From the cell containing the given text, extract its center point as (x, y) coordinate. 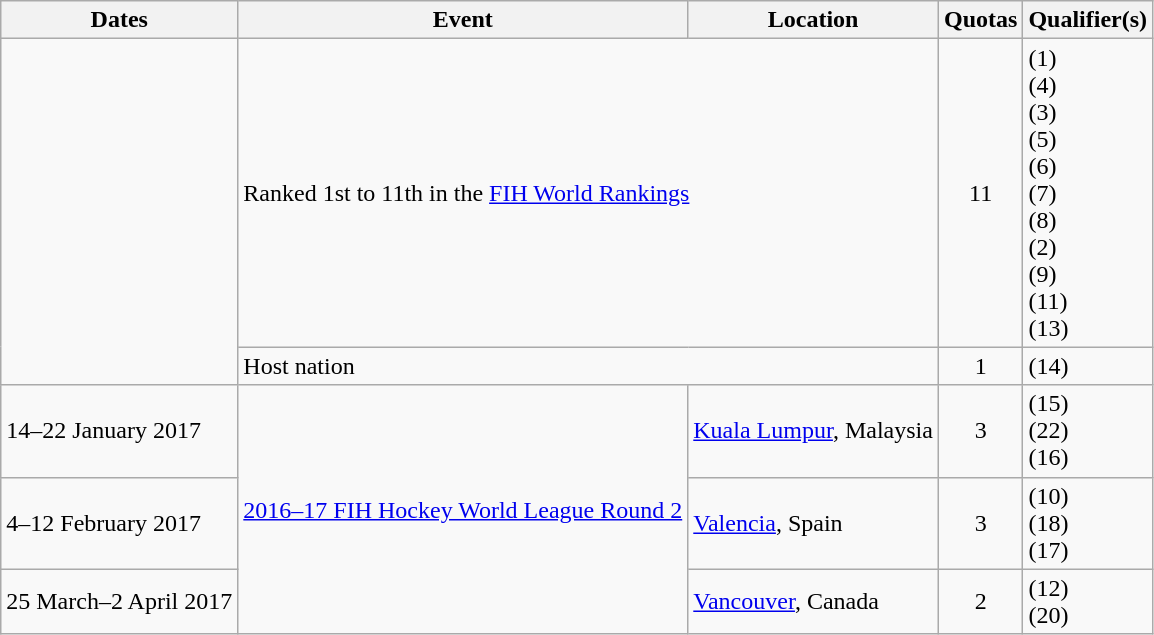
4–12 February 2017 (120, 523)
14–22 January 2017 (120, 431)
Event (463, 20)
Vancouver, Canada (814, 602)
Dates (120, 20)
1 (980, 366)
Location (814, 20)
Host nation (588, 366)
2 (980, 602)
25 March–2 April 2017 (120, 602)
(15) (22) (16) (1088, 431)
Kuala Lumpur, Malaysia (814, 431)
(10) (18) (17) (1088, 523)
Qualifier(s) (1088, 20)
Valencia, Spain (814, 523)
2016–17 FIH Hockey World League Round 2 (463, 510)
11 (980, 193)
(1) (4) (3) (5) (6) (7) (8) (2)(9) (11) (13) (1088, 193)
Quotas (980, 20)
(14) (1088, 366)
Ranked 1st to 11th in the FIH World Rankings (588, 193)
(12) (20) (1088, 602)
